Determine the (x, y) coordinate at the center of the cell enclosing the given text.  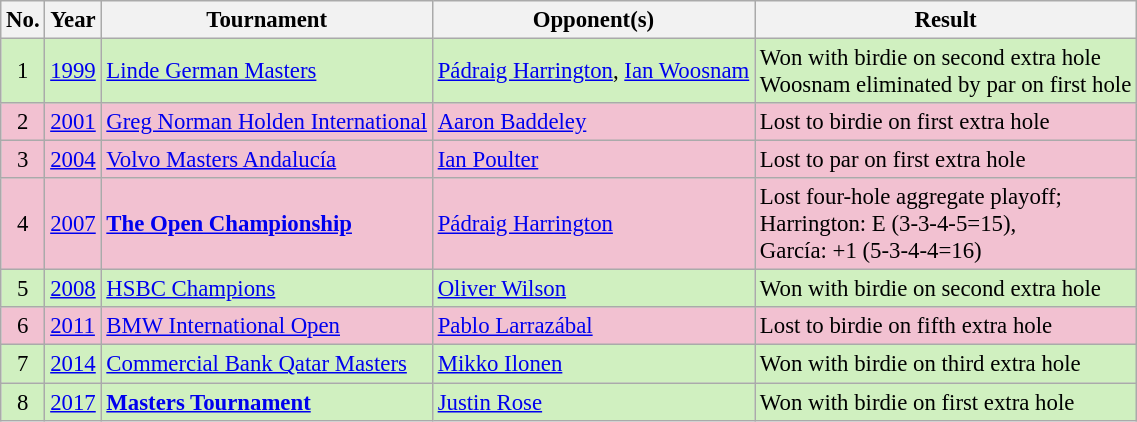
2014 (73, 364)
Tournament (266, 20)
Pádraig Harrington (593, 224)
Opponent(s) (593, 20)
Linde German Masters (266, 72)
2011 (73, 327)
Lost to birdie on fifth extra hole (946, 327)
Justin Rose (593, 402)
Pablo Larrazábal (593, 327)
Pádraig Harrington, Ian Woosnam (593, 72)
Result (946, 20)
2017 (73, 402)
1999 (73, 72)
Won with birdie on third extra hole (946, 364)
Won with birdie on first extra hole (946, 402)
No. (23, 20)
Lost to birdie on first extra hole (946, 122)
2 (23, 122)
Won with birdie on second extra holeWoosnam eliminated by par on first hole (946, 72)
2001 (73, 122)
1 (23, 72)
Ian Poulter (593, 160)
Commercial Bank Qatar Masters (266, 364)
Mikko Ilonen (593, 364)
4 (23, 224)
2007 (73, 224)
Won with birdie on second extra hole (946, 289)
HSBC Champions (266, 289)
8 (23, 402)
5 (23, 289)
Masters Tournament (266, 402)
Greg Norman Holden International (266, 122)
2008 (73, 289)
Volvo Masters Andalucía (266, 160)
BMW International Open (266, 327)
3 (23, 160)
Aaron Baddeley (593, 122)
7 (23, 364)
Lost to par on first extra hole (946, 160)
Oliver Wilson (593, 289)
6 (23, 327)
Year (73, 20)
The Open Championship (266, 224)
Lost four-hole aggregate playoff;Harrington: E (3-3-4-5=15),García: +1 (5-3-4-4=16) (946, 224)
2004 (73, 160)
